Search for the cell housing the specified text and yield its [X, Y] center coordinate. 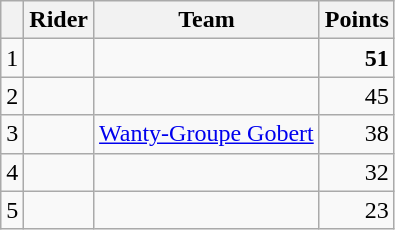
51 [356, 58]
38 [356, 134]
Points [356, 20]
Wanty-Groupe Gobert [207, 134]
3 [12, 134]
Rider [59, 20]
45 [356, 96]
23 [356, 210]
Team [207, 20]
2 [12, 96]
4 [12, 172]
32 [356, 172]
5 [12, 210]
1 [12, 58]
